Scan for the cell matching the given text and deliver its [x, y] coordinate at center. 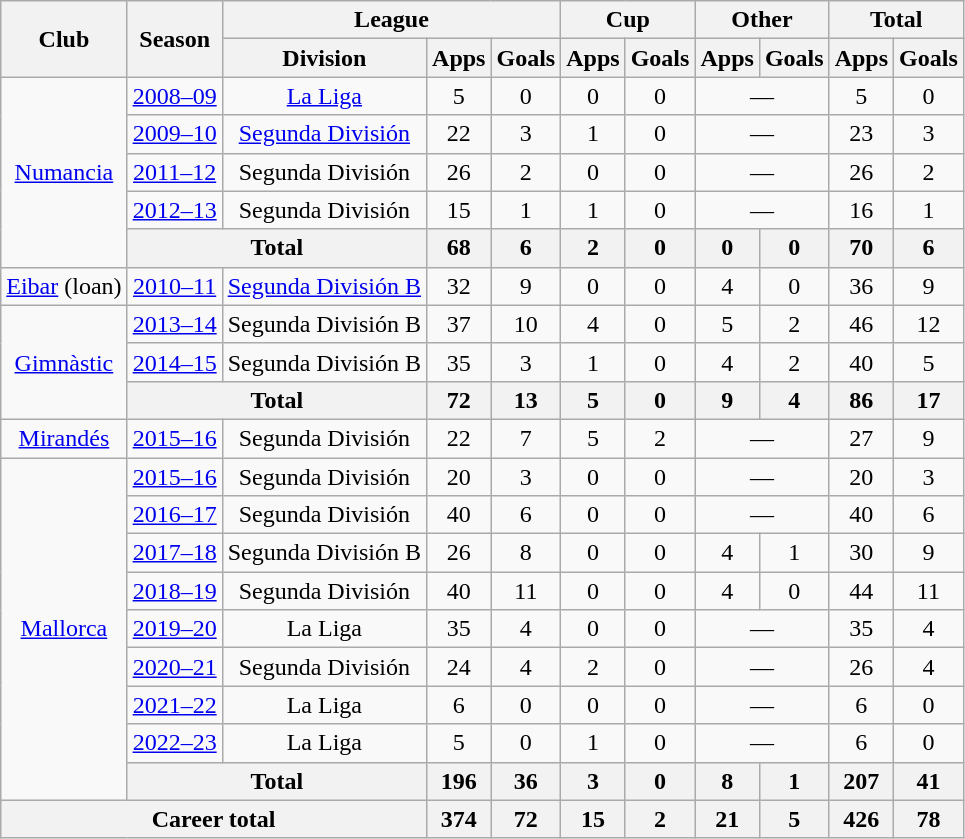
2012–13 [174, 210]
374 [459, 819]
21 [727, 819]
7 [526, 438]
Gimnàstic [64, 362]
Club [64, 39]
Numancia [64, 172]
Cup [628, 20]
2021–22 [174, 705]
2019–20 [174, 629]
2013–14 [174, 324]
13 [526, 400]
86 [861, 400]
League [392, 20]
196 [459, 781]
30 [861, 553]
Mallorca [64, 630]
12 [929, 324]
Division [324, 58]
27 [861, 438]
2022–23 [174, 743]
2010–11 [174, 286]
Career total [214, 819]
Eibar (loan) [64, 286]
32 [459, 286]
46 [861, 324]
2009–10 [174, 134]
16 [861, 210]
23 [861, 134]
207 [861, 781]
44 [861, 591]
2008–09 [174, 96]
2014–15 [174, 362]
2011–12 [174, 172]
2018–19 [174, 591]
37 [459, 324]
426 [861, 819]
Season [174, 39]
Mirandés [64, 438]
2017–18 [174, 553]
24 [459, 667]
78 [929, 819]
70 [861, 248]
2016–17 [174, 515]
17 [929, 400]
41 [929, 781]
68 [459, 248]
2020–21 [174, 667]
Other [762, 20]
10 [526, 324]
